Return (X, Y) of the center of cell containing provided text 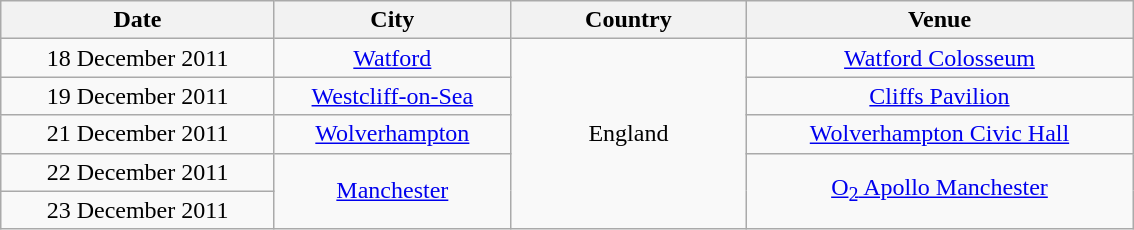
19 December 2011 (138, 96)
Watford (392, 58)
Manchester (392, 191)
Wolverhampton Civic Hall (939, 134)
Country (628, 20)
Westcliff-on-Sea (392, 96)
City (392, 20)
O2 Apollo Manchester (939, 191)
23 December 2011 (138, 210)
Wolverhampton (392, 134)
Venue (939, 20)
Cliffs Pavilion (939, 96)
Date (138, 20)
21 December 2011 (138, 134)
18 December 2011 (138, 58)
Watford Colosseum (939, 58)
England (628, 134)
22 December 2011 (138, 172)
